Search for the cell housing the specified text and yield its [X, Y] center coordinate. 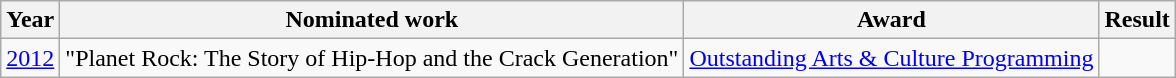
Year [30, 20]
Result [1137, 20]
2012 [30, 58]
Nominated work [372, 20]
Award [892, 20]
Outstanding Arts & Culture Programming [892, 58]
"Planet Rock: The Story of Hip-Hop and the Crack Generation" [372, 58]
